Identify which cell holds the provided text, then report its [x, y] central coordinate. 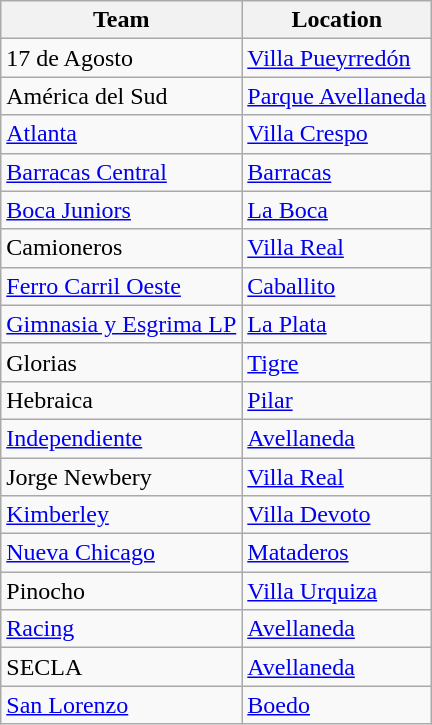
Team [122, 20]
Racing [122, 629]
Mataderos [337, 553]
La Plata [337, 324]
Caballito [337, 286]
Independiente [122, 438]
Camioneros [122, 248]
SECLA [122, 667]
Barracas [337, 172]
Ferro Carril Oeste [122, 286]
Villa Pueyrredón [337, 58]
Pilar [337, 400]
Boca Juniors [122, 210]
San Lorenzo [122, 705]
Tigre [337, 362]
Hebraica [122, 400]
Gimnasia y Esgrima LP [122, 324]
Atlanta [122, 134]
Pinocho [122, 591]
Villa Urquiza [337, 591]
Villa Devoto [337, 515]
La Boca [337, 210]
Boedo [337, 705]
Glorias [122, 362]
Barracas Central [122, 172]
17 de Agosto [122, 58]
Parque Avellaneda [337, 96]
Nueva Chicago [122, 553]
Jorge Newbery [122, 477]
América del Sud [122, 96]
Location [337, 20]
Kimberley [122, 515]
Villa Crespo [337, 134]
